Find where the given text appears and provide that cell's center as (X, Y) coordinate. 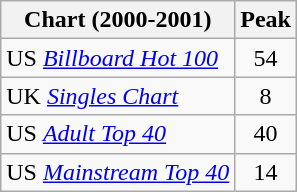
UK Singles Chart (118, 96)
54 (266, 58)
14 (266, 172)
Chart (2000-2001) (118, 20)
Peak (266, 20)
US Billboard Hot 100 (118, 58)
US Adult Top 40 (118, 134)
8 (266, 96)
US Mainstream Top 40 (118, 172)
40 (266, 134)
